Return the [X, Y] coordinate for the center point of the cell that contains the specified text.  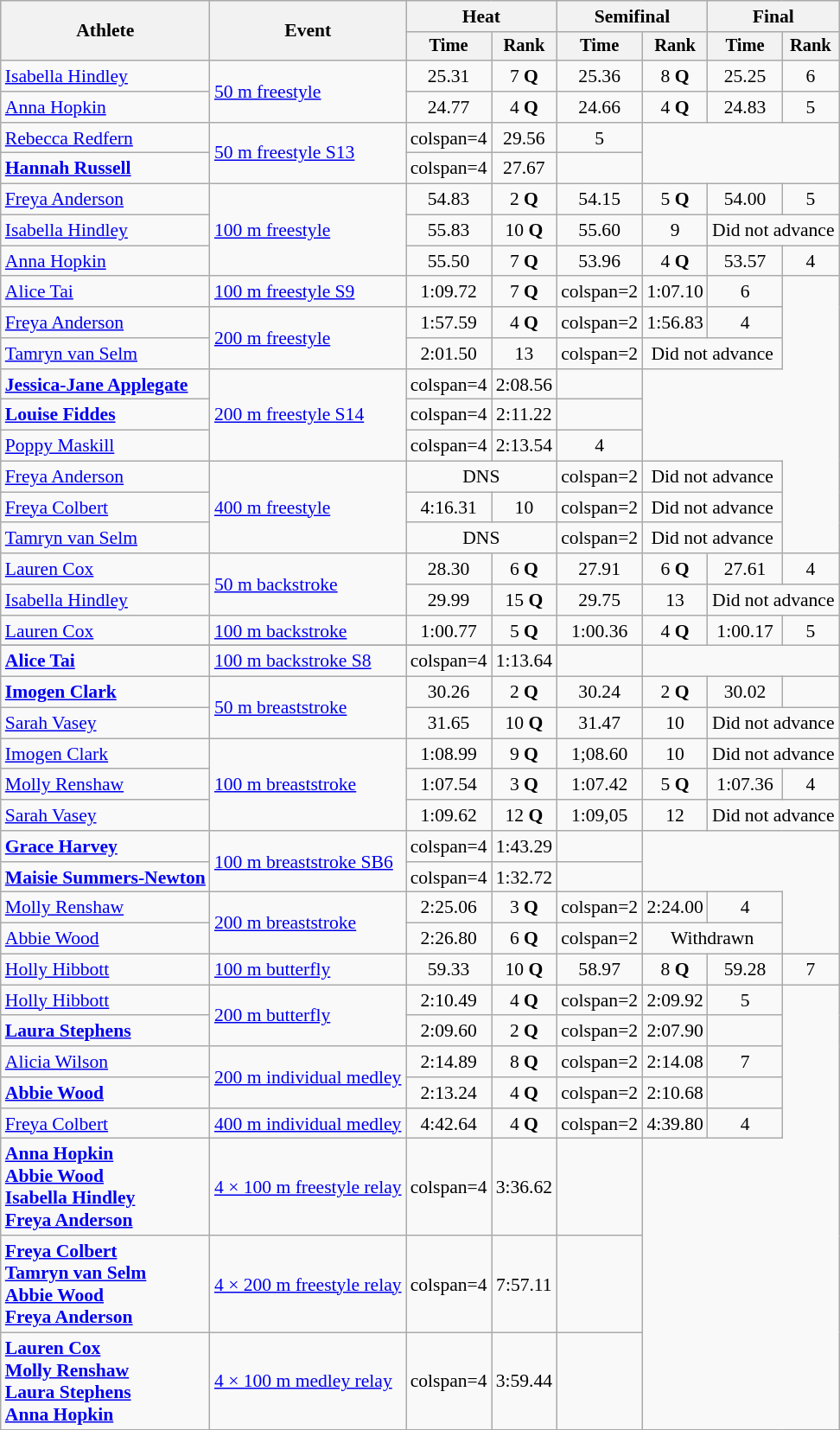
Heat [482, 16]
2:14.08 [675, 1062]
200 m freestyle S14 [308, 415]
50 m breaststroke [308, 707]
59.28 [745, 970]
1:07.42 [600, 785]
27.67 [524, 169]
30.26 [449, 693]
55.83 [449, 231]
100 m backstroke S8 [308, 661]
400 m freestyle [308, 508]
Maisie Summers-Newton [105, 878]
1:07.10 [675, 292]
3:36.62 [524, 1187]
1;08.60 [600, 754]
Semifinal [633, 16]
2:08.56 [524, 385]
9 [675, 231]
54.00 [745, 200]
9 Q [524, 754]
100 m butterfly [308, 970]
Rebecca Redfern [105, 138]
4:39.80 [675, 1124]
1:00.17 [745, 631]
1:09.72 [449, 292]
Anna HopkinAbbie WoodIsabella HindleyFreya Anderson [105, 1187]
200 m individual medley [308, 1077]
55.60 [600, 231]
4 × 200 m freestyle relay [308, 1284]
1:43.29 [524, 846]
100 m breaststroke [308, 785]
2:11.22 [524, 415]
59.33 [449, 970]
27.91 [600, 569]
2:10.49 [449, 1000]
25.31 [449, 76]
25.25 [745, 76]
53.96 [600, 261]
400 m individual medley [308, 1124]
2:14.89 [449, 1062]
3:59.44 [524, 1382]
100 m freestyle [308, 230]
Event [308, 31]
4:42.64 [449, 1124]
1:07.36 [745, 785]
2:13.54 [524, 446]
54.83 [449, 200]
2:07.90 [675, 1031]
Hannah Russell [105, 169]
1:13.64 [524, 661]
24.77 [449, 107]
200 m butterfly [308, 1015]
1:07.54 [449, 785]
1:57.59 [449, 322]
30.24 [600, 693]
Louise Fiddes [105, 415]
200 m breaststroke [308, 923]
Laura Stephens [105, 1031]
1:00.77 [449, 631]
12 Q [524, 815]
Alicia Wilson [105, 1062]
7:57.11 [524, 1284]
2:09.60 [449, 1031]
2:25.06 [449, 908]
15 Q [524, 600]
Final [773, 16]
Poppy Maskill [105, 446]
Athlete [105, 31]
100 m breaststroke SB6 [308, 861]
27.61 [745, 569]
50 m freestyle S13 [308, 154]
4:16.31 [449, 508]
2:01.50 [449, 354]
1:09,05 [600, 815]
24.66 [600, 107]
200 m freestyle [308, 337]
2:24.00 [675, 908]
1:32.72 [524, 878]
Grace Harvey [105, 846]
25.36 [600, 76]
1:08.99 [449, 754]
24.83 [745, 107]
50 m backstroke [308, 584]
2:10.68 [675, 1093]
29.56 [524, 138]
54.15 [600, 200]
12 [675, 815]
Freya ColbertTamryn van SelmAbbie WoodFreya Anderson [105, 1284]
29.75 [600, 600]
1:56.83 [675, 322]
31.65 [449, 724]
31.47 [600, 724]
2:13.24 [449, 1093]
Jessica-Jane Applegate [105, 385]
Lauren CoxMolly RenshawLaura StephensAnna Hopkin [105, 1382]
2:09.92 [675, 1000]
4 × 100 m freestyle relay [308, 1187]
58.97 [600, 970]
28.30 [449, 569]
Withdrawn [712, 939]
53.57 [745, 261]
100 m backstroke [308, 631]
55.50 [449, 261]
4 × 100 m medley relay [308, 1382]
29.99 [449, 600]
1:00.36 [600, 631]
2:26.80 [449, 939]
30.02 [745, 693]
50 m freestyle [308, 92]
1:09.62 [449, 815]
100 m freestyle S9 [308, 292]
